Capture the cell that displays the provided text and extract its [X, Y] central coordinate. 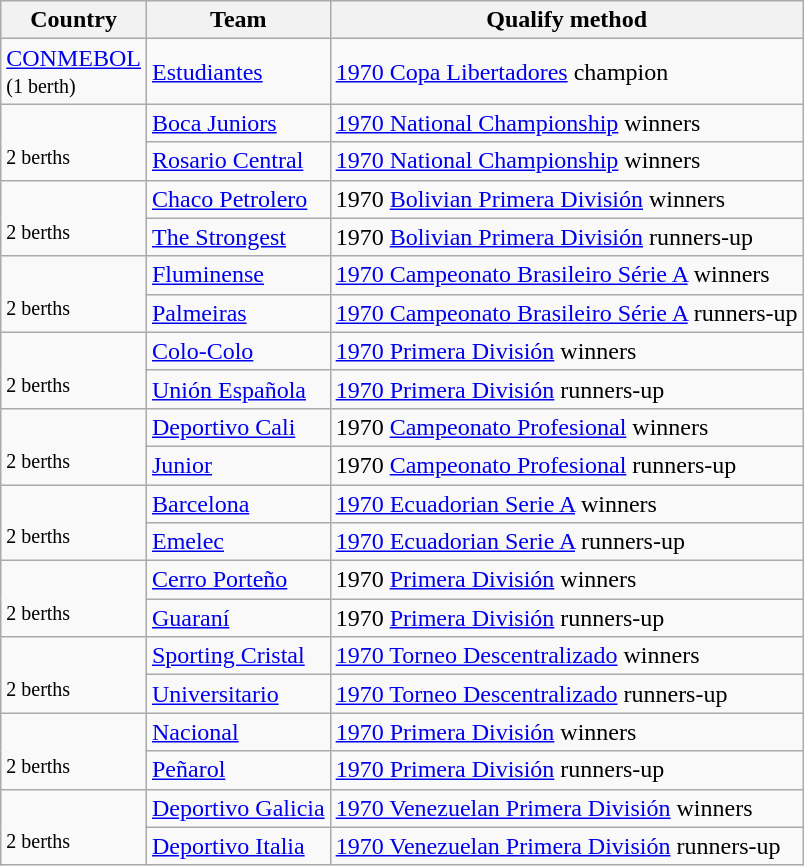
Guaraní [238, 618]
Qualify method [566, 20]
1970 Bolivian Primera División winners [566, 199]
1970 Campeonato Brasileiro Série A winners [566, 275]
Fluminense [238, 275]
Sporting Cristal [238, 656]
1970 Torneo Descentralizado runners-up [566, 694]
Deportivo Galicia [238, 808]
Unión Española [238, 389]
1970 Ecuadorian Serie A winners [566, 503]
1970 Venezuelan Primera División runners-up [566, 846]
Boca Juniors [238, 123]
1970 Torneo Descentralizado winners [566, 656]
1970 Campeonato Profesional winners [566, 427]
The Strongest [238, 237]
1970 Copa Libertadores champion [566, 72]
Universitario [238, 694]
Nacional [238, 732]
1970 Bolivian Primera División runners-up [566, 237]
Cerro Porteño [238, 580]
Country [74, 20]
1970 Ecuadorian Serie A runners-up [566, 542]
Rosario Central [238, 161]
1970 Campeonato Profesional runners-up [566, 465]
Emelec [238, 542]
1970 Venezuelan Primera División winners [566, 808]
Chaco Petrolero [238, 199]
1970 Campeonato Brasileiro Série A runners-up [566, 313]
CONMEBOL(1 berth) [74, 72]
Estudiantes [238, 72]
Peñarol [238, 770]
Deportivo Cali [238, 427]
Colo-Colo [238, 351]
Junior [238, 465]
Palmeiras [238, 313]
Barcelona [238, 503]
Team [238, 20]
Deportivo Italia [238, 846]
